Search for the cell housing the specified text and yield its (X, Y) center coordinate. 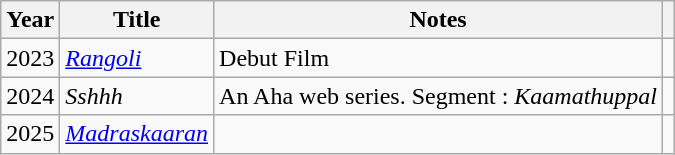
2024 (30, 96)
Title (137, 20)
2023 (30, 58)
Notes (438, 20)
Debut Film (438, 58)
Year (30, 20)
An Aha web series. Segment : Kaamathuppal (438, 96)
2025 (30, 134)
Sshhh (137, 96)
Rangoli (137, 58)
Madraskaaran (137, 134)
